Provide the (x, y) coordinate of the cell's center where the given text is located.  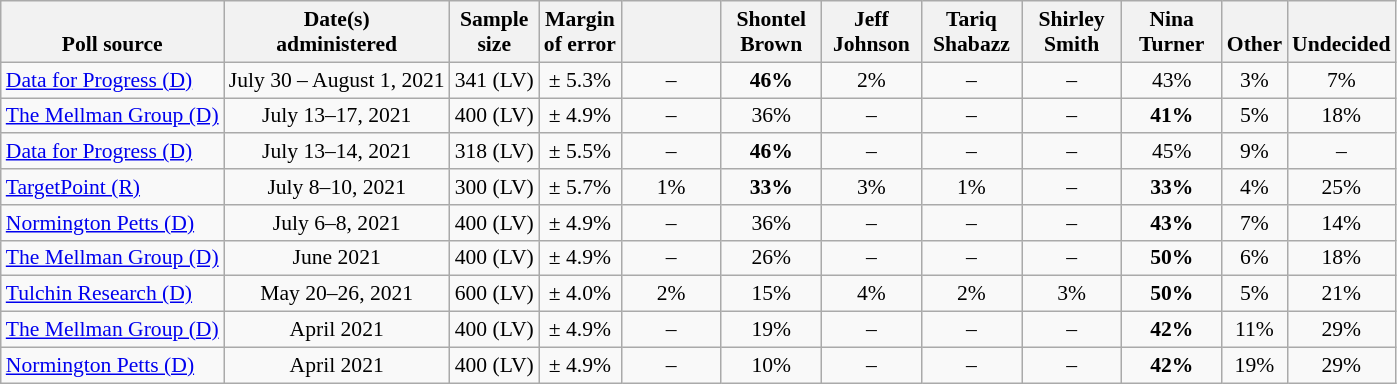
318 (LV) (494, 152)
ShirleySmith (1072, 32)
JeffJohnson (871, 32)
Undecided (1341, 32)
Marginof error (580, 32)
Tulchin Research (D) (112, 294)
July 13–14, 2021 (337, 152)
25% (1341, 187)
26% (771, 258)
300 (LV) (494, 187)
Other (1254, 32)
July 13–17, 2021 (337, 116)
11% (1254, 330)
600 (LV) (494, 294)
± 5.7% (580, 187)
July 30 – August 1, 2021 (337, 80)
TargetPoint (R) (112, 187)
Samplesize (494, 32)
ShontelBrown (771, 32)
21% (1341, 294)
9% (1254, 152)
July 6–8, 2021 (337, 223)
June 2021 (337, 258)
14% (1341, 223)
45% (1172, 152)
± 5.5% (580, 152)
TariqShabazz (971, 32)
41% (1172, 116)
May 20–26, 2021 (337, 294)
Poll source (112, 32)
Date(s)administered (337, 32)
± 5.3% (580, 80)
10% (771, 365)
341 (LV) (494, 80)
NinaTurner (1172, 32)
July 8–10, 2021 (337, 187)
15% (771, 294)
± 4.0% (580, 294)
6% (1254, 258)
